Determine the (X, Y) coordinate at the center of the cell enclosing the given text.  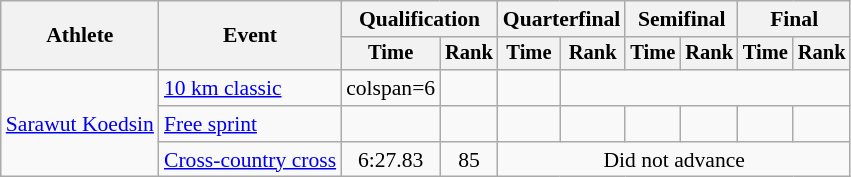
Athlete (80, 36)
Sarawut Koedsin (80, 124)
Qualification (420, 19)
colspan=6 (390, 88)
Quarterfinal (562, 19)
Final (794, 19)
Free sprint (250, 124)
Event (250, 36)
Semifinal (681, 19)
10 km classic (250, 88)
